Scan for the cell matching the given text and deliver its (X, Y) coordinate at center. 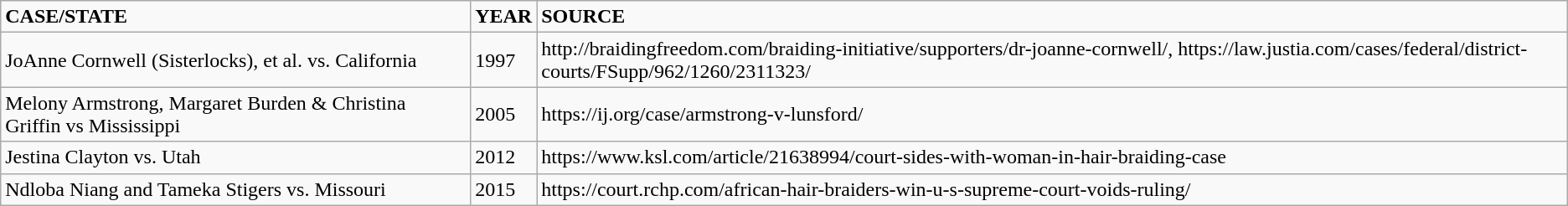
CASE/STATE (236, 17)
Ndloba Niang and Tameka Stigers vs. Missouri (236, 189)
YEAR (504, 17)
https://ij.org/case/armstrong-v-lunsford/ (1052, 114)
Jestina Clayton vs. Utah (236, 157)
2015 (504, 189)
Melony Armstrong, Margaret Burden & Christina Griffin vs Mississippi (236, 114)
2012 (504, 157)
https://www.ksl.com/article/21638994/court-sides-with-woman-in-hair-braiding-case (1052, 157)
1997 (504, 60)
JoAnne Cornwell (Sisterlocks), et al. vs. California (236, 60)
2005 (504, 114)
https://court.rchp.com/african-hair-braiders-win-u-s-supreme-court-voids-ruling/ (1052, 189)
SOURCE (1052, 17)
